Determine the [X, Y] coordinate at the center of the cell enclosing the given text.  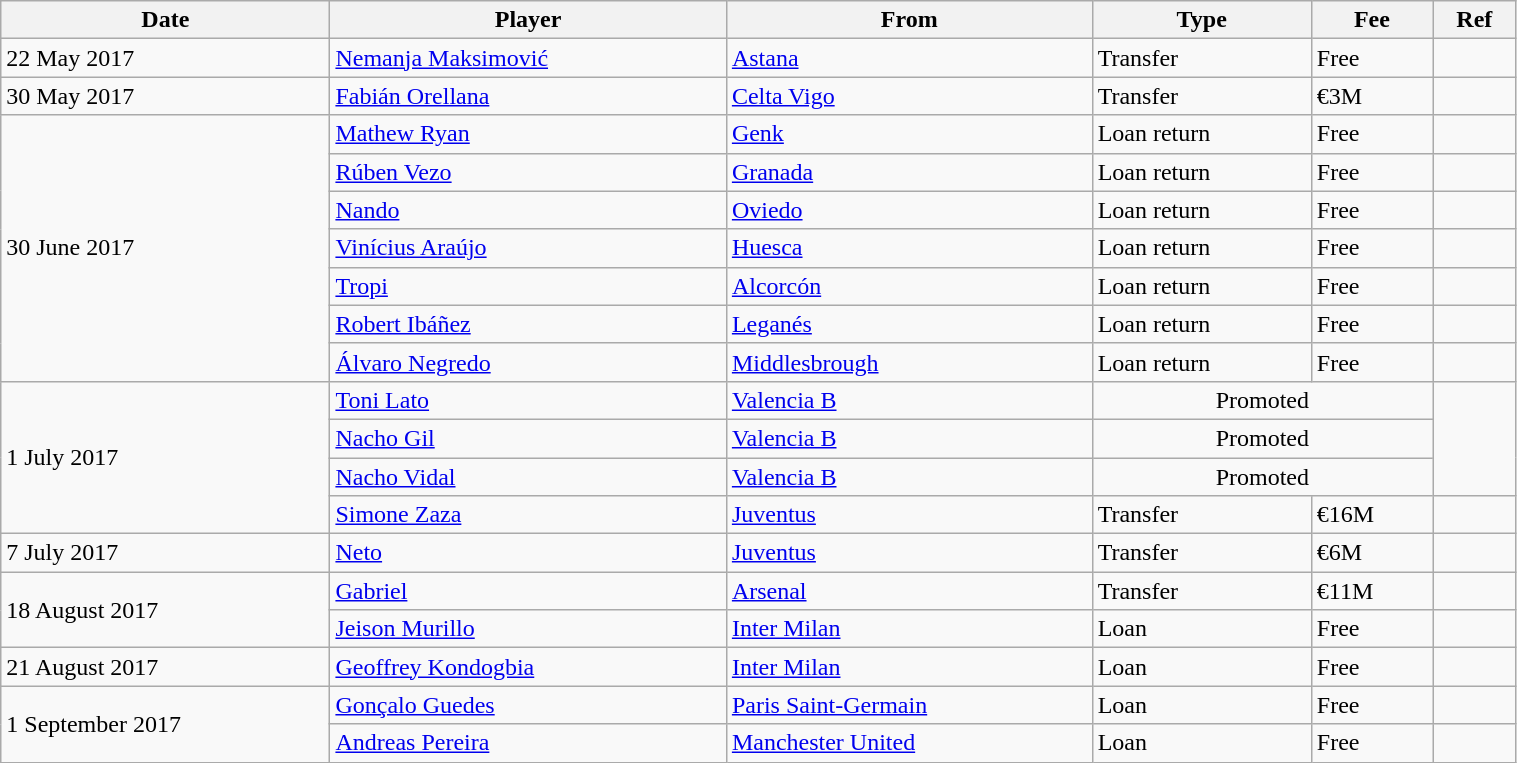
€6M [1372, 553]
Nacho Gil [528, 438]
From [909, 20]
Gonçalo Guedes [528, 705]
30 June 2017 [166, 248]
€16M [1372, 515]
Tropi [528, 286]
Jeison Murillo [528, 629]
Fabián Orellana [528, 96]
Nando [528, 210]
€11M [1372, 591]
Vinícius Araújo [528, 248]
Granada [909, 172]
18 August 2017 [166, 610]
Nacho Vidal [528, 477]
Alcorcón [909, 286]
Rúben Vezo [528, 172]
Astana [909, 58]
Middlesbrough [909, 362]
Neto [528, 553]
7 July 2017 [166, 553]
€3M [1372, 96]
Paris Saint-Germain [909, 705]
Type [1202, 20]
Simone Zaza [528, 515]
22 May 2017 [166, 58]
Celta Vigo [909, 96]
30 May 2017 [166, 96]
Fee [1372, 20]
1 September 2017 [166, 724]
Toni Lato [528, 400]
1 July 2017 [166, 457]
Andreas Pereira [528, 743]
Manchester United [909, 743]
Gabriel [528, 591]
Arsenal [909, 591]
Mathew Ryan [528, 134]
Nemanja Maksimović [528, 58]
Robert Ibáñez [528, 324]
Genk [909, 134]
Leganés [909, 324]
Oviedo [909, 210]
Huesca [909, 248]
Ref [1474, 20]
Date [166, 20]
Álvaro Negredo [528, 362]
Player [528, 20]
Geoffrey Kondogbia [528, 667]
21 August 2017 [166, 667]
